Output the [X, Y] coordinate of the center of the cell containing the given text.  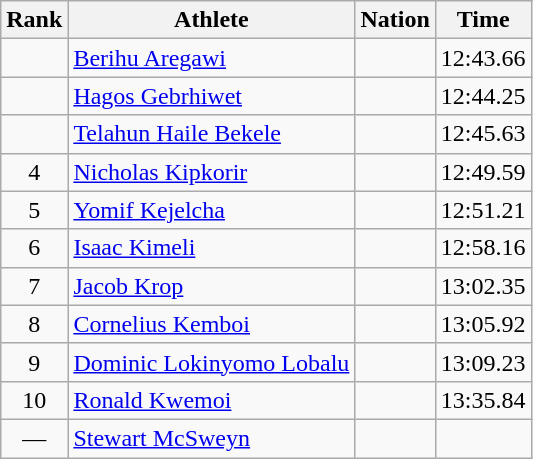
4 [34, 172]
— [34, 438]
Jacob Krop [212, 286]
Time [483, 20]
12:51.21 [483, 210]
5 [34, 210]
12:49.59 [483, 172]
Athlete [212, 20]
13:35.84 [483, 400]
13:02.35 [483, 286]
Ronald Kwemoi [212, 400]
Nicholas Kipkorir [212, 172]
12:44.25 [483, 96]
10 [34, 400]
Telahun Haile Bekele [212, 134]
Berihu Aregawi [212, 58]
6 [34, 248]
12:43.66 [483, 58]
Nation [395, 20]
Dominic Lokinyomo Lobalu [212, 362]
Cornelius Kemboi [212, 324]
Isaac Kimeli [212, 248]
13:09.23 [483, 362]
12:58.16 [483, 248]
Rank [34, 20]
12:45.63 [483, 134]
9 [34, 362]
Yomif Kejelcha [212, 210]
13:05.92 [483, 324]
8 [34, 324]
Hagos Gebrhiwet [212, 96]
7 [34, 286]
Stewart McSweyn [212, 438]
